Search for the cell housing the specified text and yield its (x, y) center coordinate. 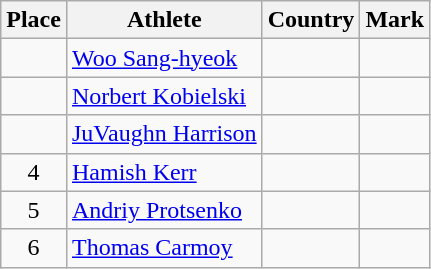
Andriy Protsenko (164, 210)
6 (34, 248)
Norbert Kobielski (164, 96)
Country (311, 20)
Place (34, 20)
JuVaughn Harrison (164, 134)
Mark (395, 20)
Woo Sang-hyeok (164, 58)
Thomas Carmoy (164, 248)
Athlete (164, 20)
5 (34, 210)
4 (34, 172)
Hamish Kerr (164, 172)
